Locate the cell with the specified text and output its [X, Y] center coordinate. 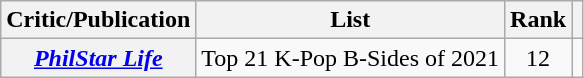
Rank [538, 20]
Critic/Publication [98, 20]
List [350, 20]
12 [538, 58]
Top 21 K-Pop B-Sides of 2021 [350, 58]
PhilStar Life [98, 58]
